Locate the cell with the specified text and output its [X, Y] center coordinate. 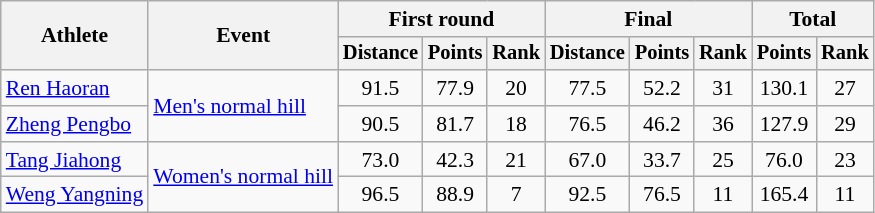
Event [243, 36]
77.5 [588, 88]
81.7 [455, 124]
96.5 [380, 195]
27 [845, 88]
67.0 [588, 160]
21 [516, 160]
18 [516, 124]
92.5 [588, 195]
77.9 [455, 88]
Athlete [75, 36]
127.9 [784, 124]
Tang Jiahong [75, 160]
36 [723, 124]
73.0 [380, 160]
165.4 [784, 195]
Ren Haoran [75, 88]
31 [723, 88]
76.0 [784, 160]
91.5 [380, 88]
52.2 [662, 88]
Zheng Pengbo [75, 124]
23 [845, 160]
First round [442, 19]
46.2 [662, 124]
88.9 [455, 195]
Total [813, 19]
7 [516, 195]
25 [723, 160]
20 [516, 88]
Weng Yangning [75, 195]
42.3 [455, 160]
Women's normal hill [243, 178]
Men's normal hill [243, 106]
Final [648, 19]
33.7 [662, 160]
130.1 [784, 88]
90.5 [380, 124]
29 [845, 124]
